Find where the given text appears and provide that cell's center as (x, y) coordinate. 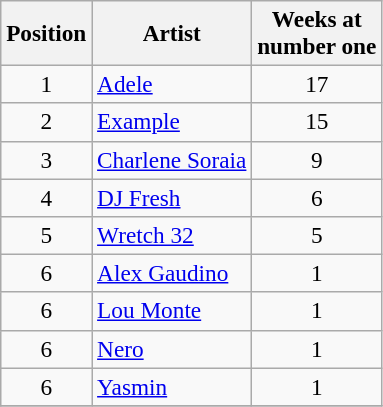
DJ Fresh (172, 197)
Charlene Soraia (172, 160)
Artist (172, 32)
Yasmin (172, 386)
9 (317, 160)
Nero (172, 349)
Lou Monte (172, 311)
3 (46, 160)
Position (46, 32)
Alex Gaudino (172, 273)
Wretch 32 (172, 235)
Adele (172, 84)
Example (172, 122)
4 (46, 197)
Weeks atnumber one (317, 32)
2 (46, 122)
15 (317, 122)
17 (317, 84)
